Search for the cell housing the specified text and yield its (x, y) center coordinate. 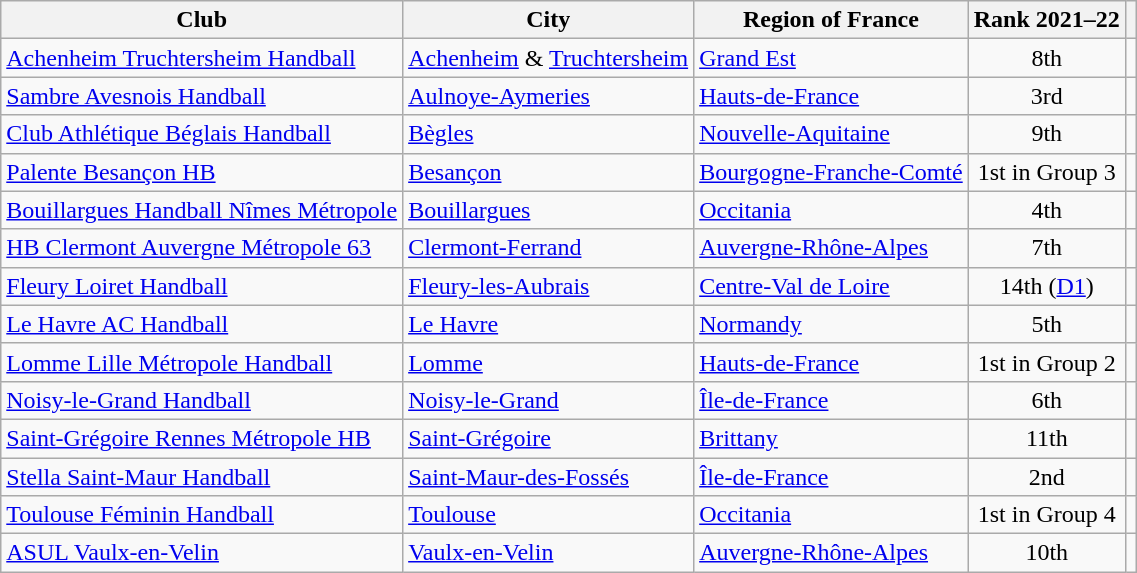
Nouvelle-Aquitaine (832, 134)
8th (1046, 58)
Noisy-le-Grand (548, 400)
10th (1046, 553)
14th (D1) (1046, 286)
6th (1046, 400)
Aulnoye-Aymeries (548, 96)
Bouillargues (548, 210)
Le Havre AC Handball (202, 324)
Vaulx-en-Velin (548, 553)
7th (1046, 248)
9th (1046, 134)
Region of France (832, 20)
1st in Group 3 (1046, 172)
Fleury-les-Aubrais (548, 286)
Normandy (832, 324)
Bourgogne-Franche-Comté (832, 172)
Le Havre (548, 324)
Brittany (832, 438)
5th (1046, 324)
Palente Besançon HB (202, 172)
Besançon (548, 172)
Saint-Maur-des-Fossés (548, 477)
1st in Group 2 (1046, 362)
Rank 2021–22 (1046, 20)
Fleury Loiret Handball (202, 286)
Bègles (548, 134)
Clermont-Ferrand (548, 248)
City (548, 20)
Toulouse (548, 515)
Club Athlétique Béglais Handball (202, 134)
Bouillargues Handball Nîmes Métropole (202, 210)
11th (1046, 438)
Noisy-le-Grand Handball (202, 400)
Club (202, 20)
Centre-Val de Loire (832, 286)
HB Clermont Auvergne Métropole 63 (202, 248)
Toulouse Féminin Handball (202, 515)
Lomme Lille Métropole Handball (202, 362)
3rd (1046, 96)
4th (1046, 210)
Saint-Grégoire Rennes Métropole HB (202, 438)
Lomme (548, 362)
Achenheim Truchtersheim Handball (202, 58)
Sambre Avesnois Handball (202, 96)
2nd (1046, 477)
ASUL Vaulx-en-Velin (202, 553)
Achenheim & Truchtersheim (548, 58)
1st in Group 4 (1046, 515)
Saint-Grégoire (548, 438)
Stella Saint-Maur Handball (202, 477)
Grand Est (832, 58)
